Pinpoint the cell where the given text exists, returning its (x, y) midpoint coordinate. 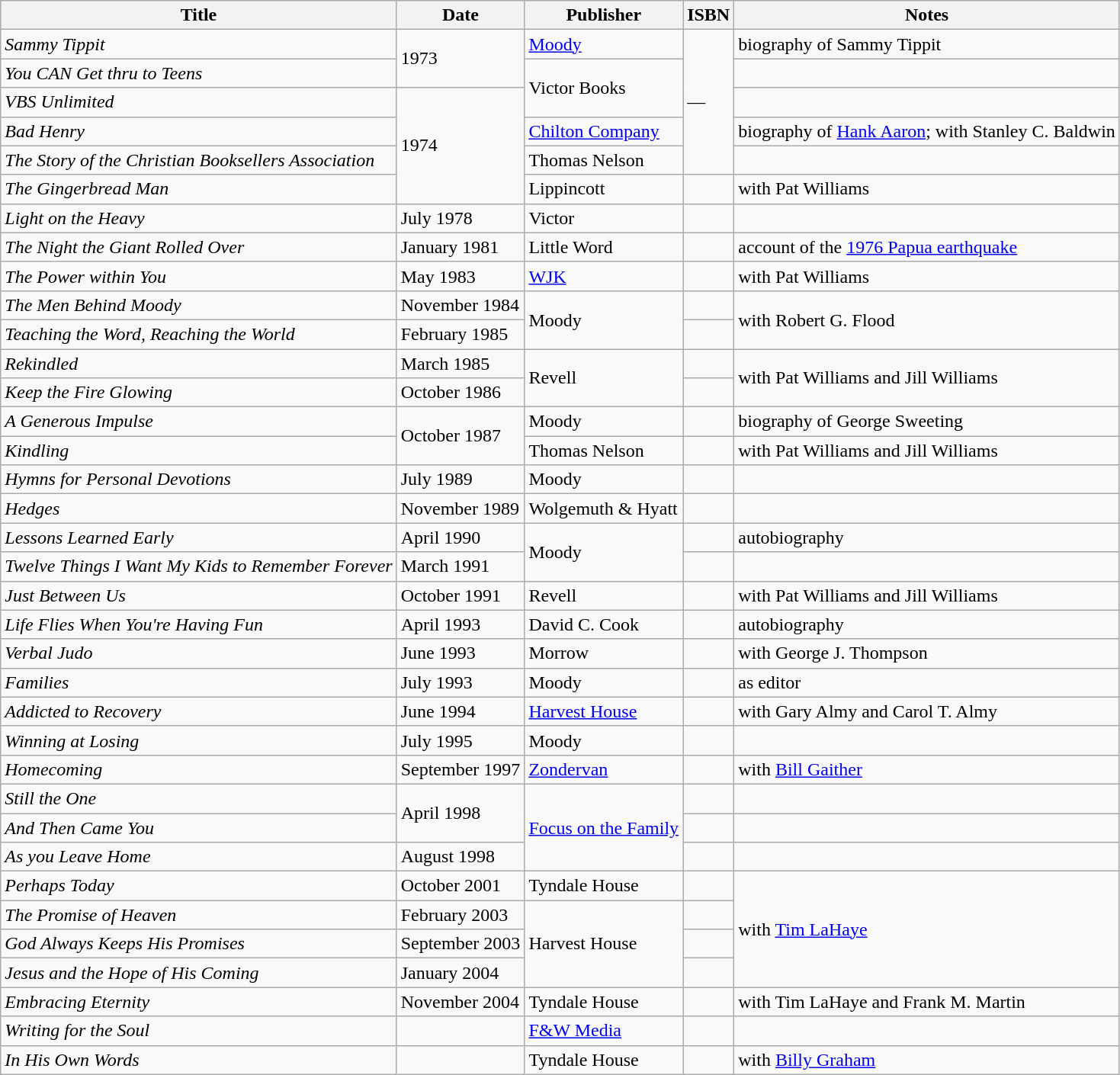
The Story of the Christian Booksellers Association (198, 160)
July 1995 (461, 740)
October 2001 (461, 886)
The Power within You (198, 276)
July 1989 (461, 480)
— (709, 102)
Light on the Heavy (198, 218)
account of the 1976 Papua earthquake (927, 247)
Addicted to Recovery (198, 711)
October 1991 (461, 595)
In His Own Words (198, 1060)
with Billy Graham (927, 1060)
Life Flies When You're Having Fun (198, 624)
Notes (927, 15)
January 1981 (461, 247)
David C. Cook (604, 624)
Hedges (198, 509)
ISBN (709, 15)
Publisher (604, 15)
April 1998 (461, 813)
The Gingerbread Man (198, 189)
Date (461, 15)
biography of Hank Aaron; with Stanley C. Baldwin (927, 131)
Zondervan (604, 769)
1974 (461, 146)
as editor (927, 682)
Kindling (198, 451)
April 1993 (461, 624)
Little Word (604, 247)
Families (198, 682)
October 1987 (461, 436)
July 1978 (461, 218)
God Always Keeps His Promises (198, 944)
Bad Henry (198, 131)
April 1990 (461, 537)
Still the One (198, 798)
Victor (604, 218)
September 1997 (461, 769)
Twelve Things I Want My Kids to Remember Forever (198, 566)
Rekindled (198, 364)
And Then Came You (198, 827)
June 1994 (461, 711)
with Robert G. Flood (927, 319)
with Tim LaHaye and Frank M. Martin (927, 1002)
Verbal Judo (198, 653)
As you Leave Home (198, 857)
with Tim LaHaye (927, 929)
The Promise of Heaven (198, 915)
Title (198, 15)
March 1985 (461, 364)
Morrow (604, 653)
A Generous Impulse (198, 422)
August 1998 (461, 857)
Teaching the Word, Reaching the World (198, 334)
Just Between Us (198, 595)
The Night the Giant Rolled Over (198, 247)
October 1986 (461, 393)
June 1993 (461, 653)
with Gary Almy and Carol T. Almy (927, 711)
Hymns for Personal Devotions (198, 480)
with George J. Thompson (927, 653)
February 2003 (461, 915)
November 1984 (461, 305)
F&W Media (604, 1031)
July 1993 (461, 682)
Lessons Learned Early (198, 537)
biography of Sammy Tippit (927, 44)
Homecoming (198, 769)
1973 (461, 59)
November 1989 (461, 509)
The Men Behind Moody (198, 305)
November 2004 (461, 1002)
Winning at Losing (198, 740)
Perhaps Today (198, 886)
Focus on the Family (604, 827)
Writing for the Soul (198, 1031)
May 1983 (461, 276)
March 1991 (461, 566)
February 1985 (461, 334)
Lippincott (604, 189)
January 2004 (461, 973)
with Bill Gaither (927, 769)
biography of George Sweeting (927, 422)
Keep the Fire Glowing (198, 393)
Jesus and the Hope of His Coming (198, 973)
September 2003 (461, 944)
WJK (604, 276)
You CAN Get thru to Teens (198, 73)
Wolgemuth & Hyatt (604, 509)
Sammy Tippit (198, 44)
Chilton Company (604, 131)
Embracing Eternity (198, 1002)
Victor Books (604, 88)
VBS Unlimited (198, 102)
